From the cell containing the given text, extract its center point as (x, y) coordinate. 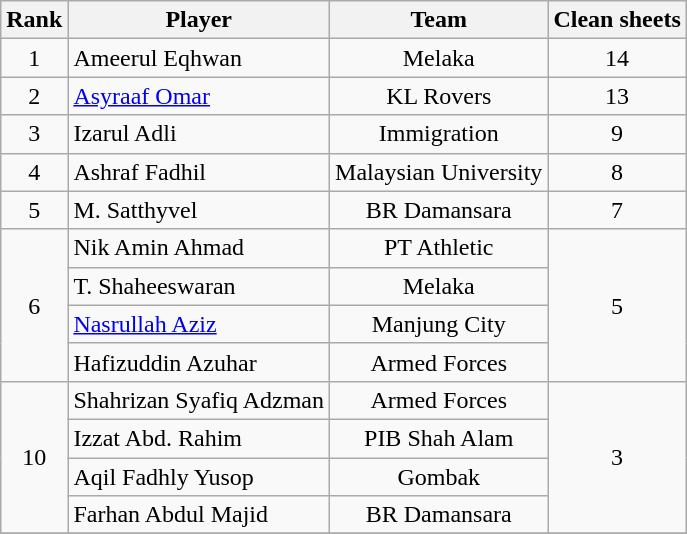
Gombak (439, 477)
T. Shaheeswaran (199, 286)
14 (617, 58)
PIB Shah Alam (439, 438)
Nik Amin Ahmad (199, 248)
Manjung City (439, 324)
Shahrizan Syafiq Adzman (199, 400)
Izarul Adli (199, 134)
Immigration (439, 134)
6 (34, 305)
Ashraf Fadhil (199, 172)
M. Satthyvel (199, 210)
Nasrullah Aziz (199, 324)
Izzat Abd. Rahim (199, 438)
Clean sheets (617, 20)
Player (199, 20)
1 (34, 58)
Asyraaf Omar (199, 96)
9 (617, 134)
Ameerul Eqhwan (199, 58)
Hafizuddin Azuhar (199, 362)
2 (34, 96)
KL Rovers (439, 96)
Farhan Abdul Majid (199, 515)
PT Athletic (439, 248)
Team (439, 20)
4 (34, 172)
10 (34, 457)
Malaysian University (439, 172)
Aqil Fadhly Yusop (199, 477)
Rank (34, 20)
8 (617, 172)
7 (617, 210)
13 (617, 96)
